Search for the cell housing the specified text and yield its (X, Y) center coordinate. 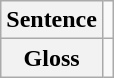
Gloss (52, 58)
Sentence (52, 20)
